Detect which cell encompasses the target text, then output its (x, y) center coordinate. 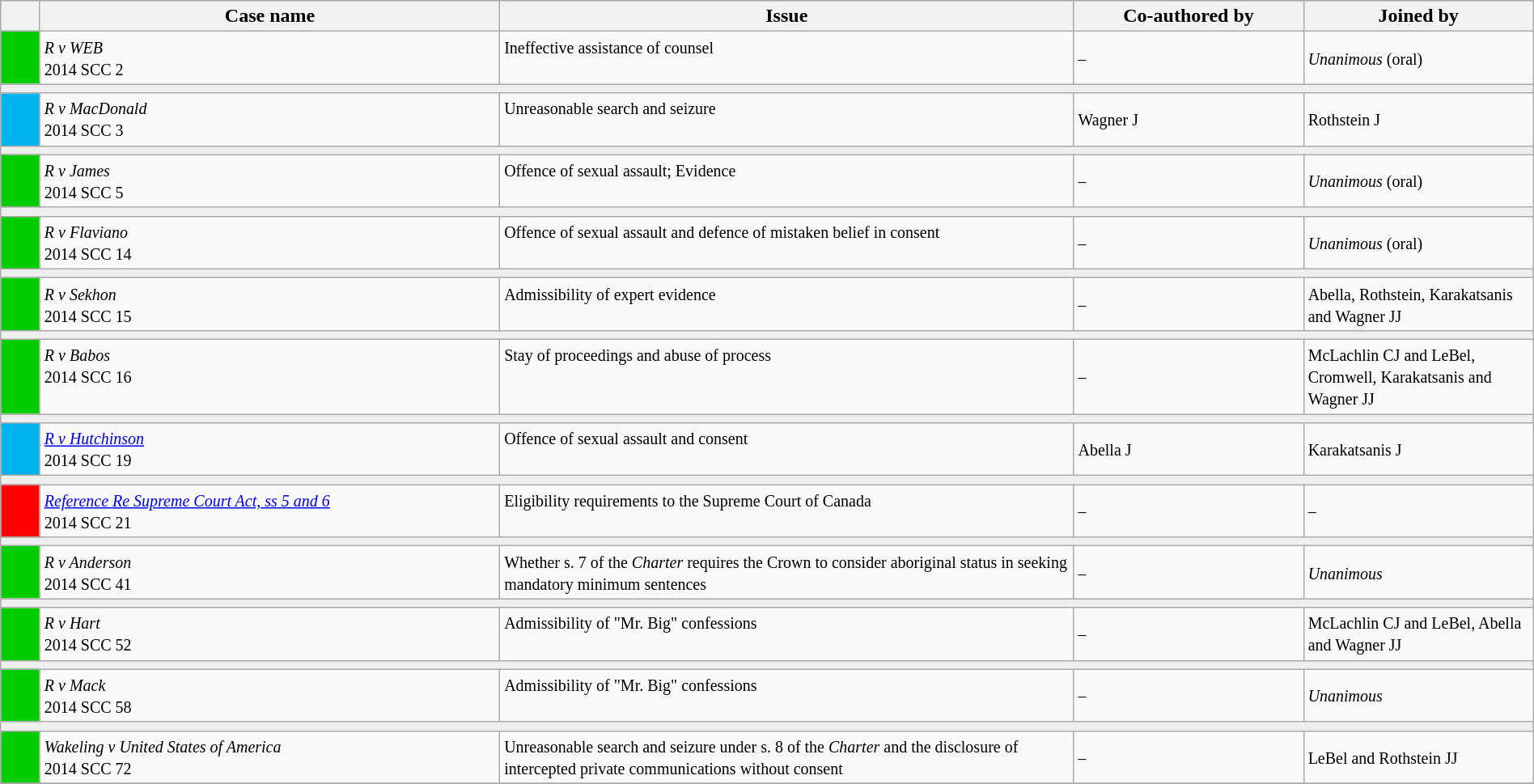
R v Hutchinson 2014 SCC 19 (269, 450)
Karakatsanis J (1418, 450)
McLachlin CJ and LeBel, Abella and Wagner JJ (1418, 634)
R v Flaviano 2014 SCC 14 (269, 243)
Admissibility of expert evidence (786, 304)
R v Hart 2014 SCC 52 (269, 634)
Issue (786, 16)
Abella, Rothstein, Karakatsanis and Wagner JJ (1418, 304)
Unreasonable search and seizure under s. 8 of the Charter and the disclosure of intercepted private communications without consent (786, 757)
Rothstein J (1418, 120)
Eligibility requirements to the Supreme Court of Canada (786, 511)
McLachlin CJ and LeBel, Cromwell, Karakatsanis and Wagner JJ (1418, 376)
Co-authored by (1189, 16)
R v Sekhon 2014 SCC 15 (269, 304)
R v Anderson 2014 SCC 41 (269, 573)
Whether s. 7 of the Charter requires the Crown to consider aboriginal status in seeking mandatory minimum sentences (786, 573)
Stay of proceedings and abuse of process (786, 376)
Offence of sexual assault; Evidence (786, 181)
Case name (269, 16)
R v Babos 2014 SCC 16 (269, 376)
Wakeling v United States of America 2014 SCC 72 (269, 757)
R v James 2014 SCC 5 (269, 181)
Abella J (1189, 450)
Reference Re Supreme Court Act, ss 5 and 6 2014 SCC 21 (269, 511)
LeBel and Rothstein JJ (1418, 757)
Unreasonable search and seizure (786, 120)
Offence of sexual assault and consent (786, 450)
R v MacDonald 2014 SCC 3 (269, 120)
R v WEB 2014 SCC 2 (269, 58)
Offence of sexual assault and defence of mistaken belief in consent (786, 243)
R v Mack 2014 SCC 58 (269, 696)
Wagner J (1189, 120)
Joined by (1418, 16)
Ineffective assistance of counsel (786, 58)
